From the cell containing the given text, extract its center point as [x, y] coordinate. 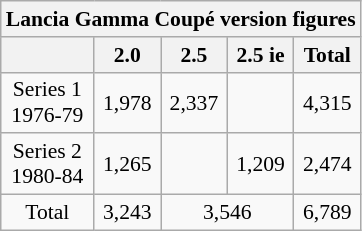
2,474 [328, 164]
Lancia Gamma Coupé version figures [181, 19]
4,315 [328, 102]
6,789 [328, 213]
1,209 [260, 164]
2.5 ie [260, 55]
Series 21980-84 [48, 164]
2,337 [194, 102]
2.5 [194, 55]
3,546 [228, 213]
1,978 [128, 102]
2.0 [128, 55]
1,265 [128, 164]
Series 11976-79 [48, 102]
3,243 [128, 213]
